Output the [x, y] coordinate of the center of the cell containing the given text.  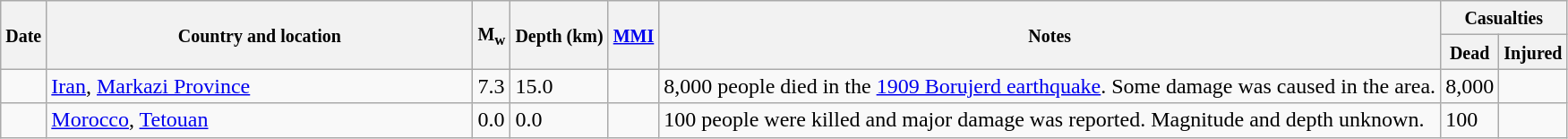
7.3 [492, 86]
Iran, Markazi Province [260, 86]
Country and location [260, 35]
Date [23, 35]
Depth (km) [559, 35]
15.0 [559, 86]
Mw [492, 35]
Injured [1533, 52]
8,000 people died in the 1909 Borujerd earthquake. Some damage was caused in the area. [1050, 86]
100 people were killed and major damage was reported. Magnitude and depth unknown. [1050, 120]
Morocco, Tetouan [260, 120]
100 [1470, 120]
8,000 [1470, 86]
Casualties [1504, 18]
Notes [1050, 35]
Dead [1470, 52]
MMI [634, 35]
